From the cell containing the given text, extract its center point as (X, Y) coordinate. 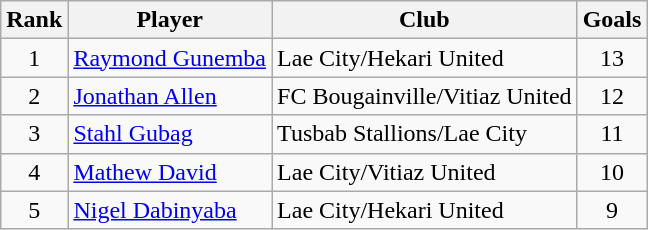
12 (612, 96)
Mathew David (170, 172)
Jonathan Allen (170, 96)
3 (34, 134)
Lae City/Vitiaz United (425, 172)
Raymond Gunemba (170, 58)
2 (34, 96)
9 (612, 210)
13 (612, 58)
Player (170, 20)
5 (34, 210)
Goals (612, 20)
Nigel Dabinyaba (170, 210)
11 (612, 134)
Stahl Gubag (170, 134)
10 (612, 172)
Club (425, 20)
4 (34, 172)
Rank (34, 20)
1 (34, 58)
FC Bougainville/Vitiaz United (425, 96)
Tusbab Stallions/Lae City (425, 134)
